Scan for the cell matching the given text and deliver its (X, Y) coordinate at center. 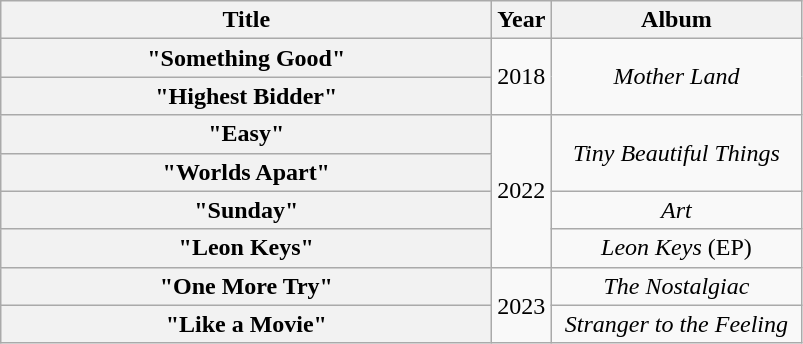
"Worlds Apart" (246, 172)
"Something Good" (246, 58)
"Easy" (246, 134)
2023 (522, 305)
Album (676, 20)
2018 (522, 77)
Mother Land (676, 77)
The Nostalgiac (676, 286)
"Leon Keys" (246, 248)
Year (522, 20)
Tiny Beautiful Things (676, 153)
2022 (522, 191)
Leon Keys (EP) (676, 248)
Stranger to the Feeling (676, 324)
"Like a Movie" (246, 324)
"One More Try" (246, 286)
"Highest Bidder" (246, 96)
Art (676, 210)
"Sunday" (246, 210)
Title (246, 20)
